Output the [X, Y] coordinate of the center of the cell containing the given text.  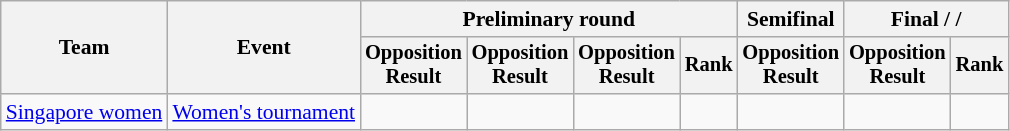
Team [84, 48]
Semifinal [790, 19]
Singapore women [84, 112]
Women's tournament [264, 112]
Event [264, 48]
Final / / [926, 19]
Preliminary round [548, 19]
